Find where the given text appears and provide that cell's center as (X, Y) coordinate. 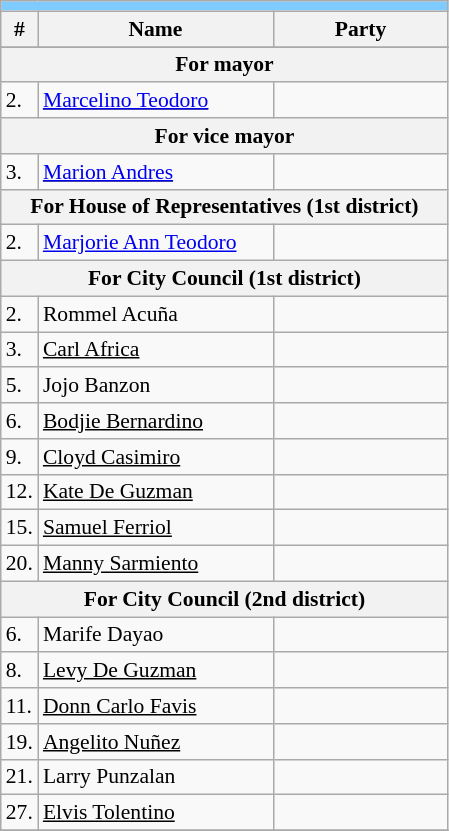
For vice mayor (224, 136)
Elvis Tolentino (156, 813)
For City Council (1st district) (224, 279)
Larry Punzalan (156, 777)
Kate De Guzman (156, 492)
27. (20, 813)
# (20, 29)
Manny Sarmiento (156, 564)
Marion Andres (156, 172)
12. (20, 492)
11. (20, 706)
Carl Africa (156, 350)
5. (20, 386)
9. (20, 457)
20. (20, 564)
Name (156, 29)
Angelito Nuñez (156, 742)
Cloyd Casimiro (156, 457)
Bodjie Bernardino (156, 421)
21. (20, 777)
15. (20, 528)
Marife Dayao (156, 635)
Party (360, 29)
Rommel Acuña (156, 314)
Jojo Banzon (156, 386)
For mayor (224, 65)
For House of Representatives (1st district) (224, 207)
Marjorie Ann Teodoro (156, 243)
Samuel Ferriol (156, 528)
8. (20, 671)
Donn Carlo Favis (156, 706)
For City Council (2nd district) (224, 599)
19. (20, 742)
Marcelino Teodoro (156, 101)
Levy De Guzman (156, 671)
